Locate the cell with the specified text and output its [X, Y] center coordinate. 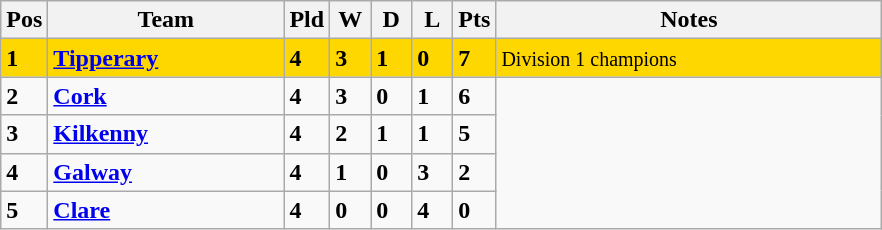
L [432, 20]
Notes [689, 20]
Clare [166, 210]
Team [166, 20]
Tipperary [166, 58]
D [392, 20]
Pos [24, 20]
Pld [307, 20]
Cork [166, 96]
Pts [474, 20]
Galway [166, 172]
Division 1 champions [689, 58]
Kilkenny [166, 134]
6 [474, 96]
7 [474, 58]
W [350, 20]
